Identify which cell holds the provided text, then report its [x, y] central coordinate. 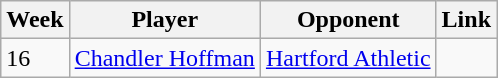
Chandler Hoffman [164, 58]
Link [466, 20]
16 [35, 58]
Player [164, 20]
Opponent [348, 20]
Week [35, 20]
Hartford Athletic [348, 58]
